Scan for the cell matching the given text and deliver its (x, y) coordinate at center. 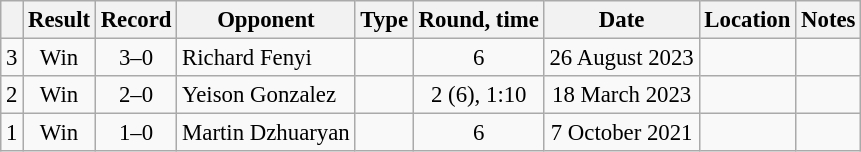
2 (12, 95)
2–0 (136, 95)
1–0 (136, 133)
Round, time (478, 20)
Result (60, 20)
1 (12, 133)
Type (384, 20)
26 August 2023 (622, 58)
3–0 (136, 58)
2 (6), 1:10 (478, 95)
3 (12, 58)
Opponent (266, 20)
18 March 2023 (622, 95)
Notes (828, 20)
Location (748, 20)
Richard Fenyi (266, 58)
Martin Dzhuaryan (266, 133)
Date (622, 20)
Record (136, 20)
Yeison Gonzalez (266, 95)
7 October 2021 (622, 133)
